Extract the (x, y) coordinate from the center of the cell holding the provided text.  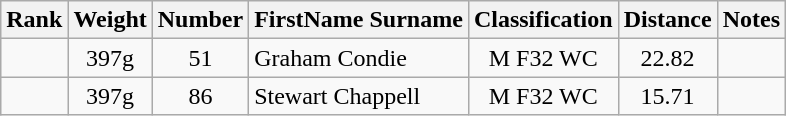
Distance (668, 20)
22.82 (668, 58)
FirstName Surname (359, 20)
Weight (110, 20)
Classification (543, 20)
15.71 (668, 96)
Rank (34, 20)
Graham Condie (359, 58)
51 (200, 58)
86 (200, 96)
Stewart Chappell (359, 96)
Number (200, 20)
Notes (751, 20)
